Identify which cell holds the provided text, then report its [x, y] central coordinate. 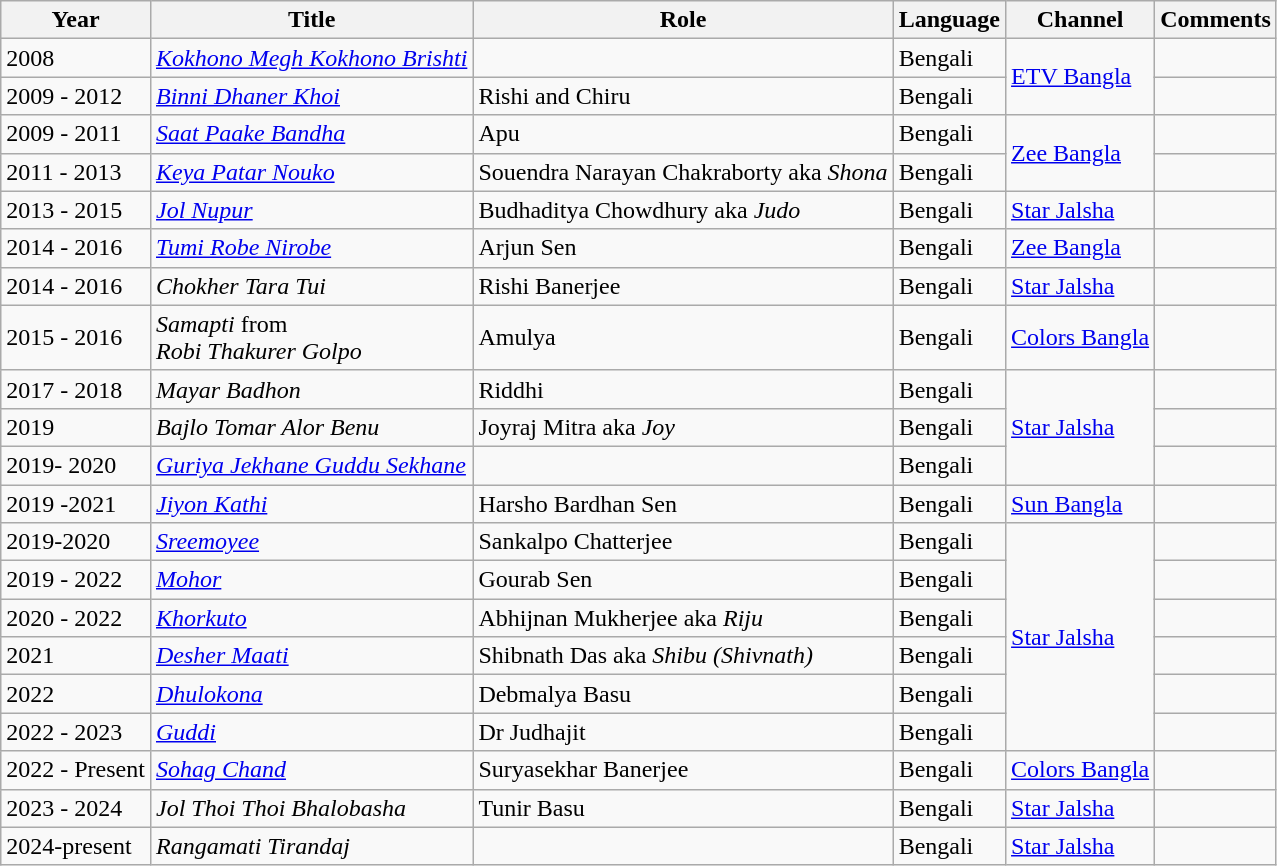
Khorkuto [311, 618]
Channel [1080, 20]
Jol Nupur [311, 210]
Joyraj Mitra aka Joy [683, 427]
Sreemoyee [311, 542]
Language [949, 20]
Mohor [311, 580]
Sankalpo Chatterjee [683, 542]
Samapti fromRobi Thakurer Golpo [311, 338]
Harsho Bardhan Sen [683, 503]
Mayar Badhon [311, 389]
2011 - 2013 [76, 172]
2019 - 2022 [76, 580]
2023 - 2024 [76, 808]
2019 -2021 [76, 503]
ETV Bangla [1080, 77]
2020 - 2022 [76, 618]
Arjun Sen [683, 248]
Rishi and Chiru [683, 96]
Year [76, 20]
2013 - 2015 [76, 210]
Gourab Sen [683, 580]
Abhijnan Mukherjee aka Riju [683, 618]
Binni Dhaner Khoi [311, 96]
2022 [76, 694]
Saat Paake Bandha [311, 134]
Riddhi [683, 389]
2019- 2020 [76, 465]
2009 - 2012 [76, 96]
Jiyon Kathi [311, 503]
Rangamati Tirandaj [311, 846]
Chokher Tara Tui [311, 286]
Sohag Chand [311, 770]
2009 - 2011 [76, 134]
2015 - 2016 [76, 338]
Title [311, 20]
2022 - 2023 [76, 732]
2008 [76, 58]
Role [683, 20]
Comments [1216, 20]
Debmalya Basu [683, 694]
Sun Bangla [1080, 503]
Dhulokona [311, 694]
Kokhono Megh Kokhono Brishti [311, 58]
Tumi Robe Nirobe [311, 248]
2024-present [76, 846]
Souendra Narayan Chakraborty aka Shona [683, 172]
Amulya [683, 338]
Rishi Banerjee [683, 286]
Jol Thoi Thoi Bhalobasha [311, 808]
2022 - Present [76, 770]
Shibnath Das aka Shibu (Shivnath) [683, 656]
Apu [683, 134]
Guddi [311, 732]
Tunir Basu [683, 808]
Budhaditya Chowdhury aka Judo [683, 210]
Guriya Jekhane Guddu Sekhane [311, 465]
Keya Patar Nouko [311, 172]
Bajlo Tomar Alor Benu [311, 427]
2019 [76, 427]
2019-2020 [76, 542]
2017 - 2018 [76, 389]
Desher Maati [311, 656]
2021 [76, 656]
Dr Judhajit [683, 732]
Suryasekhar Banerjee [683, 770]
